Determine the (X, Y) coordinate at the center of the cell enclosing the given text.  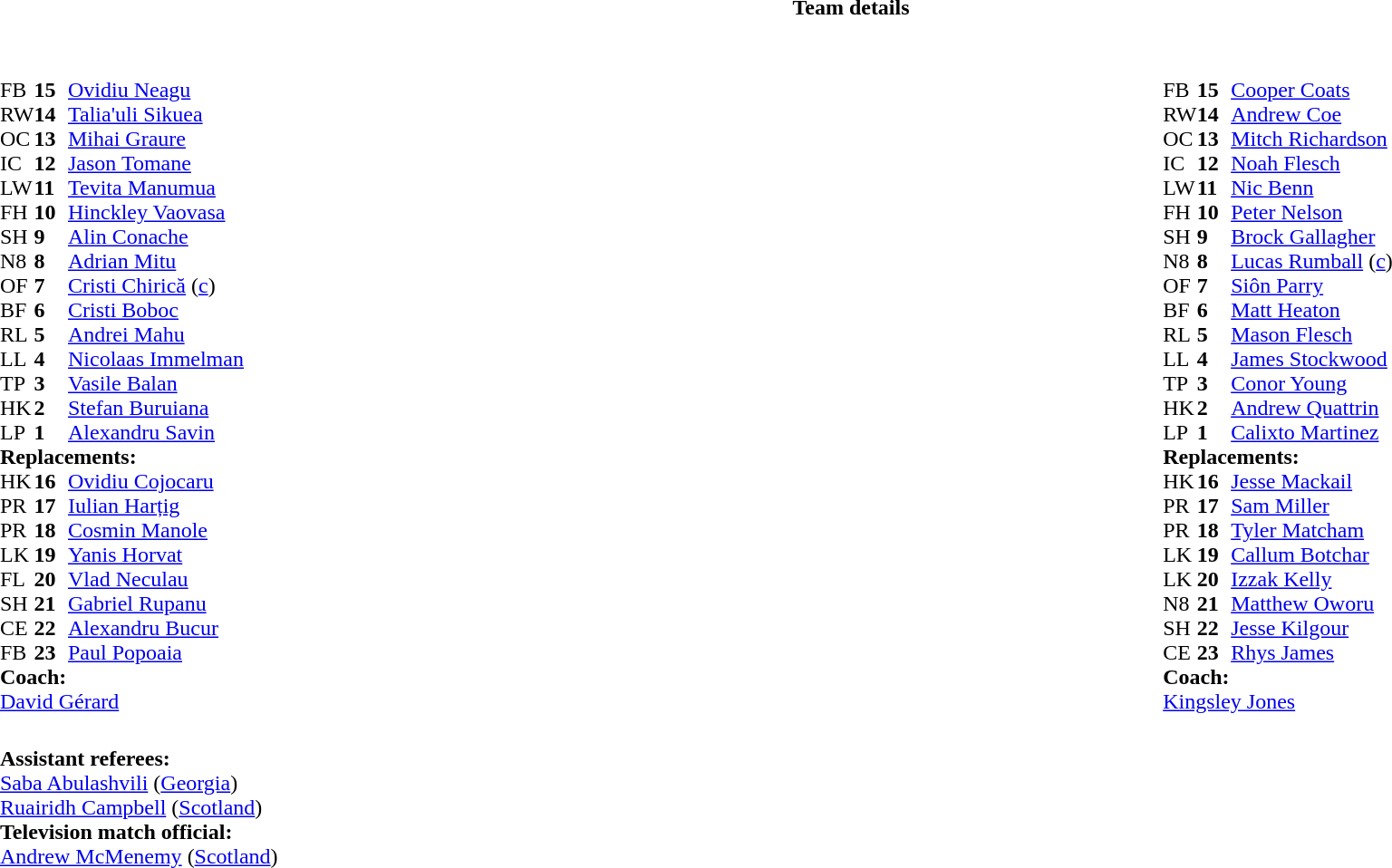
Gabriel Rupanu (156, 603)
Vasile Balan (156, 384)
Adrian Mitu (156, 261)
Andrei Mahu (156, 335)
Nicolaas Immelman (156, 359)
FL (17, 580)
Tevita Manumua (156, 188)
Alexandru Bucur (156, 629)
Mihai Graure (156, 140)
Iulian Harțig (156, 506)
Jason Tomane (156, 163)
Talia'uli Sikuea (156, 114)
Paul Popoaia (156, 652)
Cristi Boboc (156, 310)
Coach: (121, 678)
Alin Conache (156, 237)
Cristi Chirică (c) (156, 286)
Hinckley Vaovasa (156, 212)
Replacements: (121, 457)
Vlad Neculau (156, 580)
Yanis Horvat (156, 555)
Alexandru Savin (156, 433)
Stefan Buruiana (156, 408)
Cosmin Manole (156, 531)
Ovidiu Cojocaru (156, 482)
Ovidiu Neagu (156, 91)
David Gérard (121, 701)
